Find where the given text appears and provide that cell's center as (X, Y) coordinate. 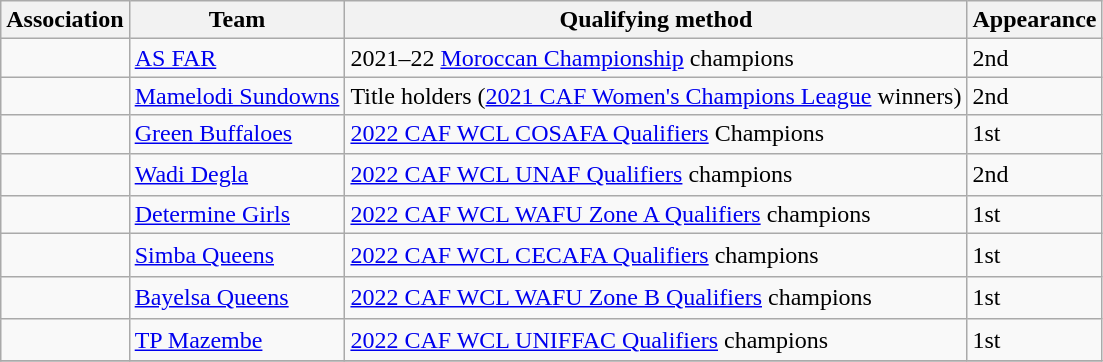
AS FAR (237, 58)
Appearance (1034, 20)
2022 CAF WCL UNAF Qualifiers champions (656, 174)
Green Buffaloes (237, 134)
2021–22 Moroccan Championship champions (656, 58)
2022 CAF WCL COSAFA Qualifiers Champions (656, 134)
2022 CAF WCL CECAFA Qualifiers champions (656, 256)
Wadi Degla (237, 174)
2022 CAF WCL WAFU Zone A Qualifiers champions (656, 215)
Team (237, 20)
Title holders (2021 CAF Women's Champions League winners) (656, 96)
Bayelsa Queens (237, 298)
Simba Queens (237, 256)
2022 CAF WCL UNIFFAC Qualifiers champions (656, 340)
Determine Girls (237, 215)
Mamelodi Sundowns (237, 96)
2022 CAF WCL WAFU Zone B Qualifiers champions (656, 298)
Qualifying method (656, 20)
TP Mazembe (237, 340)
Association (65, 20)
